Search for the cell housing the specified text and yield its [x, y] center coordinate. 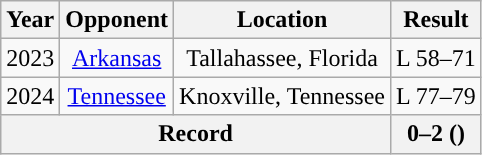
2023 [30, 58]
Location [282, 20]
Year [30, 20]
2024 [30, 96]
0–2 () [436, 134]
Result [436, 20]
L 77–79 [436, 96]
Record [196, 134]
Knoxville, Tennessee [282, 96]
Tallahassee, Florida [282, 58]
Opponent [117, 20]
Arkansas [117, 58]
L 58–71 [436, 58]
Tennessee [117, 96]
